Capture the cell that displays the provided text and extract its (x, y) central coordinate. 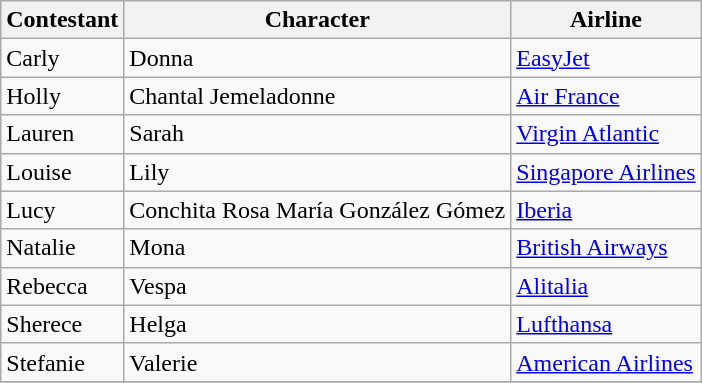
Lily (318, 172)
Holly (62, 96)
American Airlines (606, 362)
Valerie (318, 362)
EasyJet (606, 58)
Mona (318, 248)
Air France (606, 96)
British Airways (606, 248)
Rebecca (62, 286)
Sherece (62, 324)
Virgin Atlantic (606, 134)
Contestant (62, 20)
Lufthansa (606, 324)
Airline (606, 20)
Natalie (62, 248)
Carly (62, 58)
Vespa (318, 286)
Lauren (62, 134)
Louise (62, 172)
Singapore Airlines (606, 172)
Stefanie (62, 362)
Character (318, 20)
Lucy (62, 210)
Helga (318, 324)
Alitalia (606, 286)
Iberia (606, 210)
Sarah (318, 134)
Donna (318, 58)
Conchita Rosa María González Gómez (318, 210)
Chantal Jemeladonne (318, 96)
